Determine the [X, Y] coordinate at the center of the cell enclosing the given text.  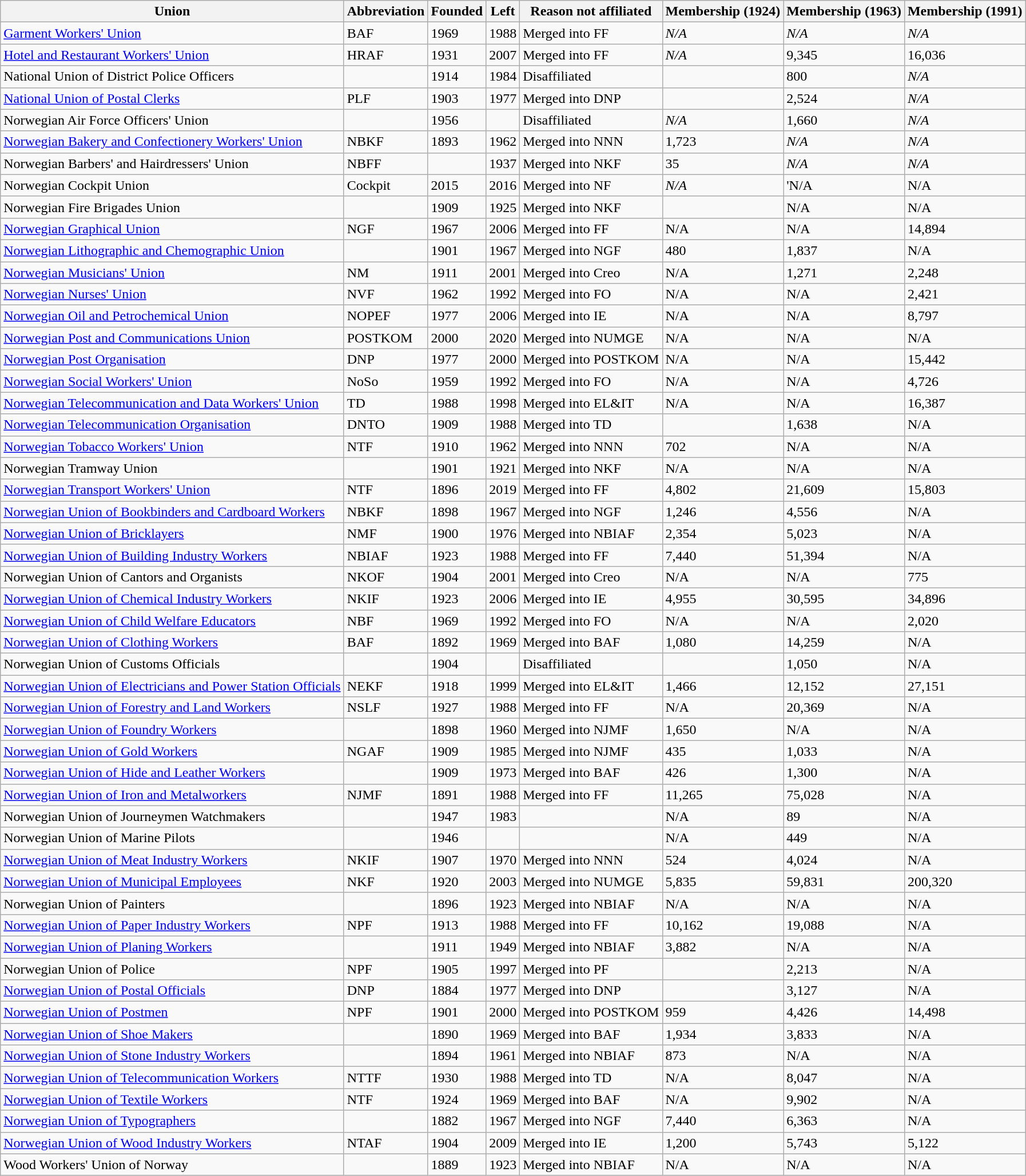
1,033 [844, 751]
2,020 [965, 620]
5,122 [965, 1143]
524 [723, 860]
NBFF [385, 164]
Norwegian Union of Journeymen Watchmakers [172, 816]
1983 [503, 816]
6,363 [844, 1121]
1903 [457, 98]
2,421 [965, 294]
NKOF [385, 577]
Garment Workers' Union [172, 33]
1892 [457, 643]
1961 [503, 1056]
1907 [457, 860]
Membership (1963) [844, 11]
NMF [385, 533]
30,595 [844, 599]
1905 [457, 969]
1960 [503, 729]
Norwegian Union of Marine Pilots [172, 838]
16,036 [965, 55]
Norwegian Union of Painters [172, 903]
8,797 [965, 316]
Norwegian Union of Cantors and Organists [172, 577]
National Union of District Police Officers [172, 77]
1,660 [844, 120]
Founded [457, 11]
426 [723, 773]
Norwegian Union of Postal Officials [172, 991]
1894 [457, 1056]
1921 [503, 468]
NOPEF [385, 316]
Norwegian Nurses' Union [172, 294]
Norwegian Lithographic and Chemographic Union [172, 250]
1999 [503, 686]
1920 [457, 882]
19,088 [844, 925]
1997 [503, 969]
1946 [457, 838]
959 [723, 1012]
4,726 [965, 381]
2016 [503, 185]
Norwegian Fire Brigades Union [172, 207]
435 [723, 751]
POSTKOM [385, 338]
4,802 [723, 490]
Norwegian Barbers' and Hairdressers' Union [172, 164]
5,023 [844, 533]
Norwegian Telecommunication and Data Workers' Union [172, 403]
1976 [503, 533]
Hotel and Restaurant Workers' Union [172, 55]
Merged into NF [591, 185]
1970 [503, 860]
Norwegian Union of Municipal Employees [172, 882]
5,835 [723, 882]
3,127 [844, 991]
Norwegian Union of Bookbinders and Cardboard Workers [172, 512]
4,024 [844, 860]
1947 [457, 816]
NVF [385, 294]
'N/A [844, 185]
Norwegian Post and Communications Union [172, 338]
15,803 [965, 490]
1900 [457, 533]
2007 [503, 55]
NTAF [385, 1143]
2020 [503, 338]
Norwegian Tramway Union [172, 468]
NoSo [385, 381]
Norwegian Union of Paper Industry Workers [172, 925]
34,896 [965, 599]
800 [844, 77]
NBIAF [385, 555]
Norwegian Union of Textile Workers [172, 1099]
Norwegian Union of Shoe Makers [172, 1034]
1,050 [844, 664]
NBF [385, 620]
Norwegian Union of Typographers [172, 1121]
Norwegian Post Organisation [172, 360]
NGAF [385, 751]
59,831 [844, 882]
3,833 [844, 1034]
1985 [503, 751]
PLF [385, 98]
9,902 [844, 1099]
14,259 [844, 643]
2009 [503, 1143]
873 [723, 1056]
1931 [457, 55]
Membership (1991) [965, 11]
1,300 [844, 773]
Norwegian Union of Hide and Leather Workers [172, 773]
1956 [457, 120]
Norwegian Union of Stone Industry Workers [172, 1056]
2,213 [844, 969]
1890 [457, 1034]
14,498 [965, 1012]
35 [723, 164]
Norwegian Air Force Officers' Union [172, 120]
9,345 [844, 55]
DNTO [385, 425]
1,723 [723, 142]
2015 [457, 185]
2,524 [844, 98]
1973 [503, 773]
8,047 [844, 1078]
1914 [457, 77]
1910 [457, 447]
Norwegian Tobacco Workers' Union [172, 447]
3,882 [723, 947]
1,080 [723, 643]
2,354 [723, 533]
11,265 [723, 795]
1884 [457, 991]
1984 [503, 77]
4,955 [723, 599]
Norwegian Union of Foundry Workers [172, 729]
Membership (1924) [723, 11]
Abbreviation [385, 11]
1,466 [723, 686]
Norwegian Transport Workers' Union [172, 490]
Merged into PF [591, 969]
1927 [457, 708]
Union [172, 11]
NEKF [385, 686]
2,248 [965, 273]
Norwegian Bakery and Confectionery Workers' Union [172, 142]
1,638 [844, 425]
Norwegian Union of Gold Workers [172, 751]
Norwegian Graphical Union [172, 229]
Norwegian Oil and Petrochemical Union [172, 316]
14,894 [965, 229]
Norwegian Union of Forestry and Land Workers [172, 708]
449 [844, 838]
10,162 [723, 925]
1889 [457, 1165]
Norwegian Social Workers' Union [172, 381]
1998 [503, 403]
1918 [457, 686]
200,320 [965, 882]
1,650 [723, 729]
NJMF [385, 795]
1,246 [723, 512]
20,369 [844, 708]
1891 [457, 795]
Reason not affiliated [591, 11]
4,426 [844, 1012]
TD [385, 403]
Norwegian Union of Child Welfare Educators [172, 620]
21,609 [844, 490]
89 [844, 816]
NKF [385, 882]
Left [503, 11]
1,271 [844, 273]
Norwegian Union of Building Industry Workers [172, 555]
Norwegian Union of Bricklayers [172, 533]
75,028 [844, 795]
Wood Workers' Union of Norway [172, 1165]
1,934 [723, 1034]
Norwegian Union of Clothing Workers [172, 643]
5,743 [844, 1143]
Norwegian Musicians' Union [172, 273]
775 [965, 577]
NGF [385, 229]
1924 [457, 1099]
1937 [503, 164]
NM [385, 273]
1882 [457, 1121]
1925 [503, 207]
2003 [503, 882]
Norwegian Union of Chemical Industry Workers [172, 599]
Norwegian Union of Customs Officials [172, 664]
1913 [457, 925]
NSLF [385, 708]
Norwegian Union of Wood Industry Workers [172, 1143]
51,394 [844, 555]
1949 [503, 947]
Norwegian Union of Planing Workers [172, 947]
HRAF [385, 55]
27,151 [965, 686]
4,556 [844, 512]
1,200 [723, 1143]
1893 [457, 142]
1,837 [844, 250]
1930 [457, 1078]
16,387 [965, 403]
Norwegian Union of Meat Industry Workers [172, 860]
Norwegian Union of Telecommunication Workers [172, 1078]
Cockpit [385, 185]
15,442 [965, 360]
2019 [503, 490]
1959 [457, 381]
Norwegian Telecommunication Organisation [172, 425]
Norwegian Union of Police [172, 969]
702 [723, 447]
Norwegian Union of Iron and Metalworkers [172, 795]
Norwegian Union of Postmen [172, 1012]
480 [723, 250]
National Union of Postal Clerks [172, 98]
NTTF [385, 1078]
Norwegian Union of Electricians and Power Station Officials [172, 686]
Norwegian Cockpit Union [172, 185]
12,152 [844, 686]
